Capture the cell that displays the provided text and extract its [x, y] central coordinate. 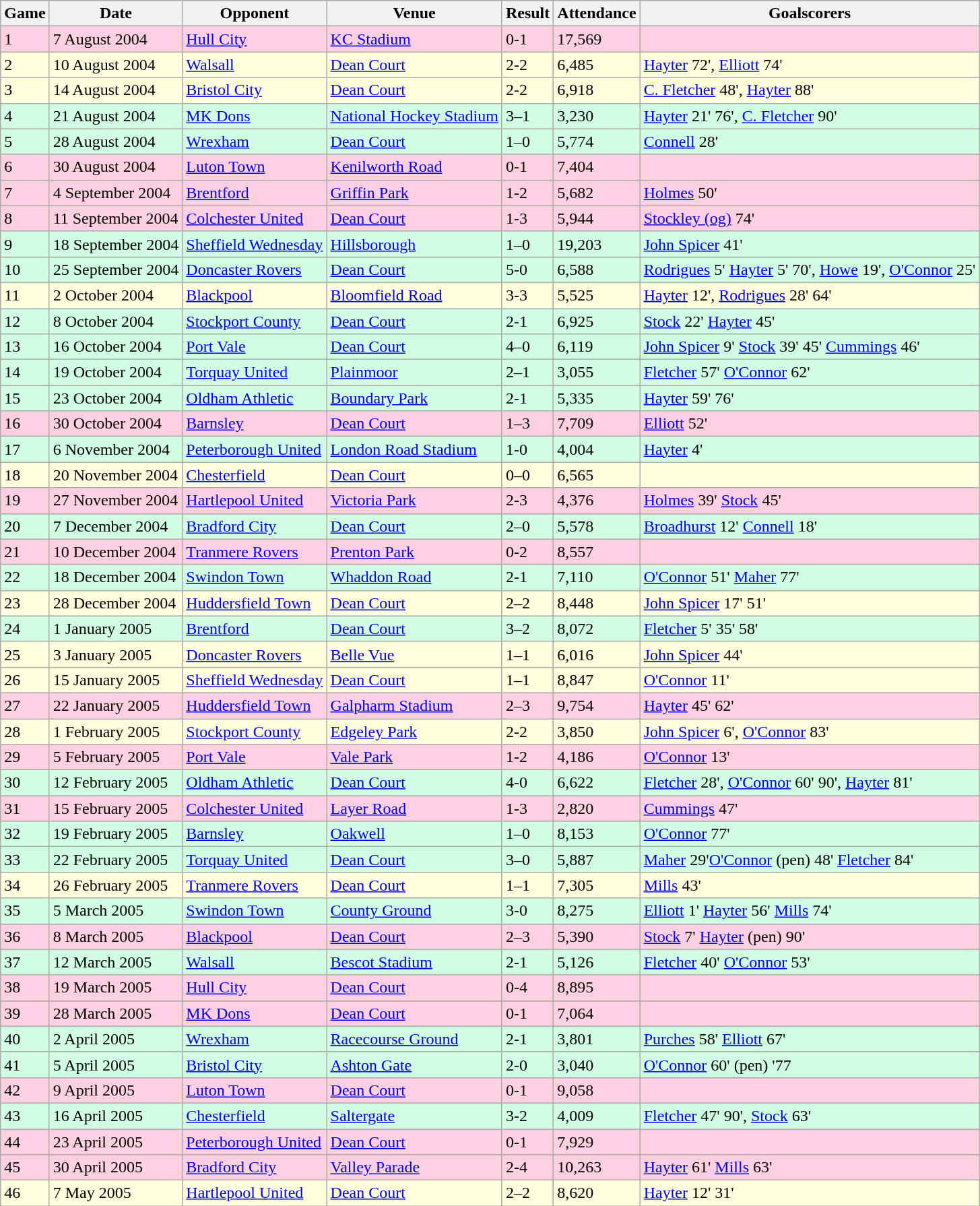
22 February 2005 [116, 860]
44 [25, 1142]
C. Fletcher 48', Hayter 88' [810, 90]
Oakwell [414, 834]
6,918 [597, 90]
Hayter 21' 76', C. Fletcher 90' [810, 116]
Whaddon Road [414, 577]
6,119 [597, 347]
Game [25, 13]
7,709 [597, 424]
Broadhurst 12' Connell 18' [810, 526]
30 October 2004 [116, 424]
3,850 [597, 731]
5 March 2005 [116, 911]
Attendance [597, 13]
8,448 [597, 603]
7,404 [597, 167]
9,754 [597, 705]
19 February 2005 [116, 834]
Stock 7' Hayter (pen) 90' [810, 937]
Griffin Park [414, 193]
10,263 [597, 1168]
Fletcher 57' O'Connor 62' [810, 373]
39 [25, 1013]
16 [25, 424]
12 February 2005 [116, 783]
2-3 [527, 501]
20 November 2004 [116, 475]
Hillsborough [414, 244]
Result [527, 13]
5-0 [527, 269]
3-0 [527, 911]
5,578 [597, 526]
Hayter 12', Rodrigues 28' 64' [810, 295]
4,004 [597, 449]
41 [25, 1065]
Hayter 59' 76' [810, 398]
18 September 2004 [116, 244]
25 September 2004 [116, 269]
7,929 [597, 1142]
38 [25, 988]
Edgeley Park [414, 731]
27 November 2004 [116, 501]
Belle Vue [414, 654]
1 [25, 39]
5,525 [597, 295]
3 [25, 90]
5,944 [597, 218]
Holmes 39' Stock 45' [810, 501]
7 December 2004 [116, 526]
5,390 [597, 937]
16 October 2004 [116, 347]
8,153 [597, 834]
17 [25, 449]
Purches 58' Elliott 67' [810, 1039]
3,055 [597, 373]
31 [25, 808]
Rodrigues 5' Hayter 5' 70', Howe 19', O'Connor 25' [810, 269]
25 [25, 654]
5,335 [597, 398]
24 [25, 629]
28 [25, 731]
8 March 2005 [116, 937]
18 December 2004 [116, 577]
43 [25, 1116]
8,895 [597, 988]
2-0 [527, 1065]
4 September 2004 [116, 193]
21 August 2004 [116, 116]
O'Connor 51' Maher 77' [810, 577]
Bescot Stadium [414, 962]
5 February 2005 [116, 757]
London Road Stadium [414, 449]
19 March 2005 [116, 988]
15 February 2005 [116, 808]
County Ground [414, 911]
6,622 [597, 783]
22 [25, 577]
Venue [414, 13]
8,275 [597, 911]
5,774 [597, 141]
12 [25, 321]
3–2 [527, 629]
4,009 [597, 1116]
4,376 [597, 501]
John Spicer 6', O'Connor 83' [810, 731]
34 [25, 885]
Hayter 12' 31' [810, 1193]
Opponent [255, 13]
KC Stadium [414, 39]
8,847 [597, 680]
National Hockey Stadium [414, 116]
Prenton Park [414, 552]
6,016 [597, 654]
Boundary Park [414, 398]
Kenilworth Road [414, 167]
O'Connor 60' (pen) '77 [810, 1065]
1–3 [527, 424]
Fletcher 5' 35' 58' [810, 629]
28 August 2004 [116, 141]
2–0 [527, 526]
Maher 29'O'Connor (pen) 48' Fletcher 84' [810, 860]
2 October 2004 [116, 295]
O'Connor 13' [810, 757]
3-3 [527, 295]
4–0 [527, 347]
Plainmoor [414, 373]
19 [25, 501]
26 February 2005 [116, 885]
7 [25, 193]
Stock 22' Hayter 45' [810, 321]
1 February 2005 [116, 731]
Date [116, 13]
18 [25, 475]
Hayter 45' 62' [810, 705]
Goalscorers [810, 13]
1-0 [527, 449]
3,040 [597, 1065]
3,230 [597, 116]
8 October 2004 [116, 321]
8 [25, 218]
4,186 [597, 757]
13 [25, 347]
36 [25, 937]
Galpharm Stadium [414, 705]
4-0 [527, 783]
15 [25, 398]
6,925 [597, 321]
John Spicer 41' [810, 244]
14 August 2004 [116, 90]
2 [25, 65]
Elliott 52' [810, 424]
19,203 [597, 244]
Victoria Park [414, 501]
7 May 2005 [116, 1193]
33 [25, 860]
Bloomfield Road [414, 295]
42 [25, 1090]
Connell 28' [810, 141]
Fletcher 40' O'Connor 53' [810, 962]
32 [25, 834]
Layer Road [414, 808]
2 April 2005 [116, 1039]
3,801 [597, 1039]
5,682 [597, 193]
9 [25, 244]
37 [25, 962]
11 September 2004 [116, 218]
29 [25, 757]
23 [25, 603]
John Spicer 9' Stock 39' 45' Cummings 46' [810, 347]
8,072 [597, 629]
11 [25, 295]
7,110 [597, 577]
6 [25, 167]
28 December 2004 [116, 603]
0-4 [527, 988]
30 August 2004 [116, 167]
46 [25, 1193]
Saltergate [414, 1116]
John Spicer 44' [810, 654]
6,588 [597, 269]
Fletcher 47' 90', Stock 63' [810, 1116]
1 January 2005 [116, 629]
10 August 2004 [116, 65]
35 [25, 911]
Cummings 47' [810, 808]
3–0 [527, 860]
27 [25, 705]
15 January 2005 [116, 680]
30 April 2005 [116, 1168]
0-2 [527, 552]
10 [25, 269]
John Spicer 17' 51' [810, 603]
Vale Park [414, 757]
2-4 [527, 1168]
3-2 [527, 1116]
6,485 [597, 65]
Holmes 50' [810, 193]
Hayter 61' Mills 63' [810, 1168]
4 [25, 116]
7 August 2004 [116, 39]
21 [25, 552]
9 April 2005 [116, 1090]
5 April 2005 [116, 1065]
14 [25, 373]
6,565 [597, 475]
O'Connor 11' [810, 680]
0–0 [527, 475]
Hayter 72', Elliott 74' [810, 65]
Ashton Gate [414, 1065]
8,620 [597, 1193]
O'Connor 77' [810, 834]
40 [25, 1039]
6 November 2004 [116, 449]
12 March 2005 [116, 962]
5,126 [597, 962]
30 [25, 783]
23 October 2004 [116, 398]
5 [25, 141]
22 January 2005 [116, 705]
Mills 43' [810, 885]
16 April 2005 [116, 1116]
3 January 2005 [116, 654]
2–1 [527, 373]
5,887 [597, 860]
10 December 2004 [116, 552]
45 [25, 1168]
Hayter 4' [810, 449]
Fletcher 28', O'Connor 60' 90', Hayter 81' [810, 783]
23 April 2005 [116, 1142]
Racecourse Ground [414, 1039]
9,058 [597, 1090]
28 March 2005 [116, 1013]
26 [25, 680]
20 [25, 526]
19 October 2004 [116, 373]
8,557 [597, 552]
3–1 [527, 116]
Elliott 1' Hayter 56' Mills 74' [810, 911]
17,569 [597, 39]
Valley Parade [414, 1168]
2,820 [597, 808]
7,064 [597, 1013]
7,305 [597, 885]
Stockley (og) 74' [810, 218]
